Scan for the cell matching the given text and deliver its [x, y] coordinate at center. 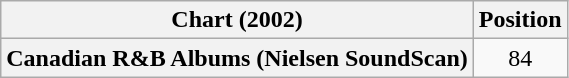
Position [520, 20]
Chart (2002) [238, 20]
84 [520, 58]
Canadian R&B Albums (Nielsen SoundScan) [238, 58]
